Find where the given text appears and provide that cell's center as (x, y) coordinate. 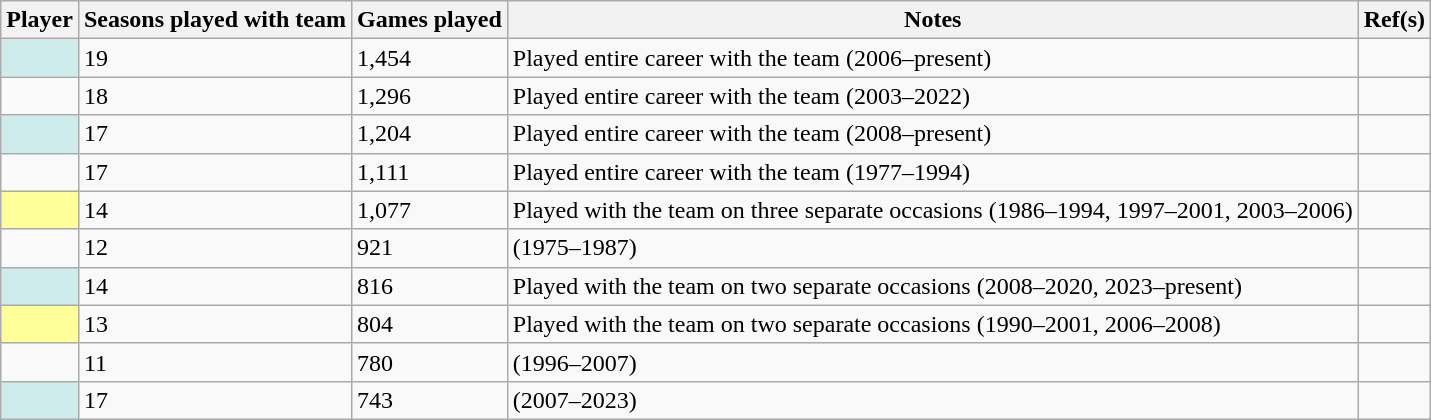
12 (214, 248)
Played entire career with the team (2006–present) (932, 58)
804 (430, 324)
(1996–2007) (932, 362)
1,454 (430, 58)
18 (214, 96)
11 (214, 362)
Seasons played with team (214, 20)
Played with the team on two separate occasions (1990–2001, 2006–2008) (932, 324)
Notes (932, 20)
Played entire career with the team (1977–1994) (932, 172)
Games played (430, 20)
780 (430, 362)
1,077 (430, 210)
1,204 (430, 134)
Played entire career with the team (2003–2022) (932, 96)
Ref(s) (1394, 20)
Played with the team on two separate occasions (2008–2020, 2023–present) (932, 286)
1,296 (430, 96)
Played with the team on three separate occasions (1986–1994, 1997–2001, 2003–2006) (932, 210)
Played entire career with the team (2008–present) (932, 134)
13 (214, 324)
921 (430, 248)
19 (214, 58)
816 (430, 286)
(2007–2023) (932, 400)
743 (430, 400)
Player (40, 20)
1,111 (430, 172)
(1975–1987) (932, 248)
